Extract the [X, Y] coordinate from the center of the cell holding the provided text.  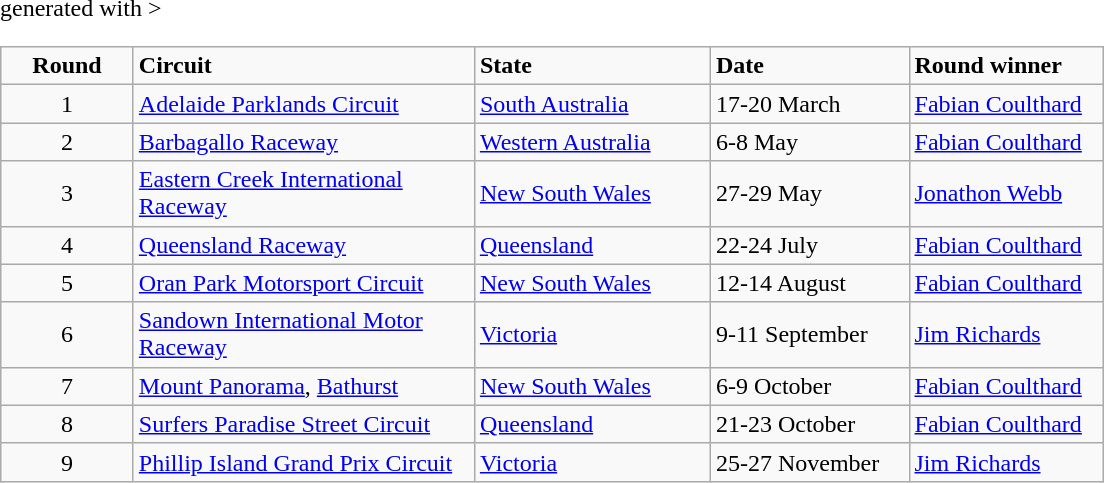
7 [68, 386]
9-11 September [810, 334]
4 [68, 245]
21-23 October [810, 424]
Surfers Paradise Street Circuit [304, 424]
Date [810, 66]
Western Australia [592, 142]
Circuit [304, 66]
Queensland Raceway [304, 245]
Adelaide Parklands Circuit [304, 104]
Eastern Creek International Raceway [304, 194]
Mount Panorama, Bathurst [304, 386]
17-20 March [810, 104]
25-27 November [810, 462]
12-14 August [810, 283]
6-8 May [810, 142]
South Australia [592, 104]
Sandown International Motor Raceway [304, 334]
State [592, 66]
Oran Park Motorsport Circuit [304, 283]
27-29 May [810, 194]
Round winner [1006, 66]
6-9 October [810, 386]
5 [68, 283]
1 [68, 104]
22-24 July [810, 245]
Barbagallo Raceway [304, 142]
Round [68, 66]
Phillip Island Grand Prix Circuit [304, 462]
8 [68, 424]
6 [68, 334]
9 [68, 462]
2 [68, 142]
Jonathon Webb [1006, 194]
3 [68, 194]
